Search for the cell housing the specified text and yield its [X, Y] center coordinate. 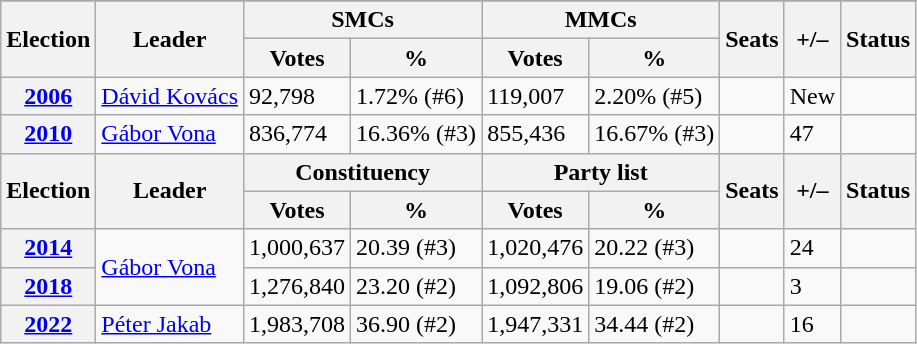
16.67% (#3) [654, 134]
1,000,637 [298, 248]
20.39 (#3) [416, 248]
20.22 (#3) [654, 248]
2010 [48, 134]
2006 [48, 96]
16.36% (#3) [416, 134]
1,983,708 [298, 324]
Dávid Kovács [170, 96]
836,774 [298, 134]
Party list [601, 172]
1,276,840 [298, 286]
1,092,806 [536, 286]
19.06 (#2) [654, 286]
36.90 (#2) [416, 324]
MMCs [601, 20]
1,947,331 [536, 324]
47 [812, 134]
119,007 [536, 96]
2018 [48, 286]
34.44 (#2) [654, 324]
Péter Jakab [170, 324]
92,798 [298, 96]
2022 [48, 324]
1,020,476 [536, 248]
855,436 [536, 134]
3 [812, 286]
Constituency [363, 172]
New [812, 96]
2.20% (#5) [654, 96]
23.20 (#2) [416, 286]
SMCs [363, 20]
24 [812, 248]
16 [812, 324]
1.72% (#6) [416, 96]
2014 [48, 248]
